Return [X, Y] of the center of cell containing provided text 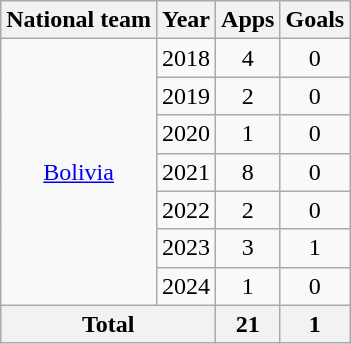
2022 [186, 210]
2020 [186, 134]
21 [248, 324]
2023 [186, 248]
2021 [186, 172]
2018 [186, 58]
4 [248, 58]
3 [248, 248]
National team [79, 20]
Bolivia [79, 172]
2019 [186, 96]
Apps [248, 20]
Year [186, 20]
Total [108, 324]
2024 [186, 286]
Goals [315, 20]
8 [248, 172]
